For the text-containing cell, return its midpoint in [x, y] coordinate format. 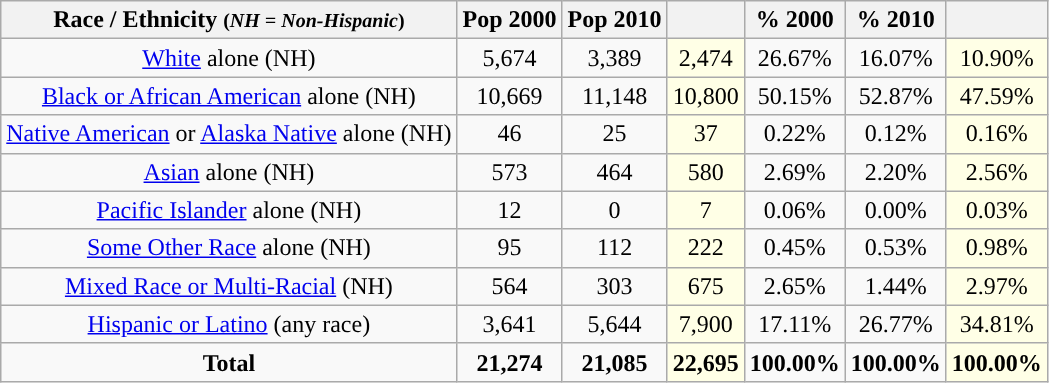
3,641 [510, 324]
46 [510, 134]
50.15% [794, 96]
2.69% [794, 172]
573 [510, 172]
Hispanic or Latino (any race) [229, 324]
3,389 [614, 58]
Asian alone (NH) [229, 172]
Pop 2000 [510, 20]
12 [510, 210]
2.56% [996, 172]
16.07% [896, 58]
7 [706, 210]
Pop 2010 [614, 20]
0.03% [996, 210]
10,669 [510, 96]
464 [614, 172]
10.90% [996, 58]
37 [706, 134]
222 [706, 248]
47.59% [996, 96]
0.06% [794, 210]
Race / Ethnicity (NH = Non-Hispanic) [229, 20]
White alone (NH) [229, 58]
5,644 [614, 324]
0.22% [794, 134]
Mixed Race or Multi-Racial (NH) [229, 286]
95 [510, 248]
564 [510, 286]
112 [614, 248]
Pacific Islander alone (NH) [229, 210]
22,695 [706, 362]
0.53% [896, 248]
11,148 [614, 96]
Native American or Alaska Native alone (NH) [229, 134]
17.11% [794, 324]
0.45% [794, 248]
% 2000 [794, 20]
26.67% [794, 58]
26.77% [896, 324]
Black or African American alone (NH) [229, 96]
675 [706, 286]
7,900 [706, 324]
21,274 [510, 362]
2.65% [794, 286]
2.20% [896, 172]
25 [614, 134]
0.00% [896, 210]
Some Other Race alone (NH) [229, 248]
0 [614, 210]
0.16% [996, 134]
303 [614, 286]
580 [706, 172]
Total [229, 362]
5,674 [510, 58]
10,800 [706, 96]
21,085 [614, 362]
% 2010 [896, 20]
2.97% [996, 286]
0.98% [996, 248]
0.12% [896, 134]
52.87% [896, 96]
2,474 [706, 58]
34.81% [996, 324]
1.44% [896, 286]
